Determine the [X, Y] coordinate at the center of the cell enclosing the given text.  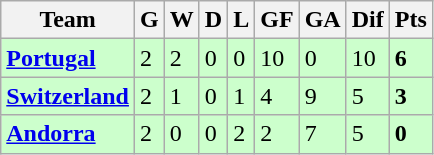
7 [322, 134]
GA [322, 20]
Team [68, 20]
Switzerland [68, 96]
L [242, 20]
W [182, 20]
G [149, 20]
3 [410, 96]
Dif [368, 20]
Portugal [68, 58]
6 [410, 58]
Andorra [68, 134]
4 [277, 96]
GF [277, 20]
D [213, 20]
9 [322, 96]
Pts [410, 20]
